Pinpoint the cell where the given text exists, returning its [x, y] midpoint coordinate. 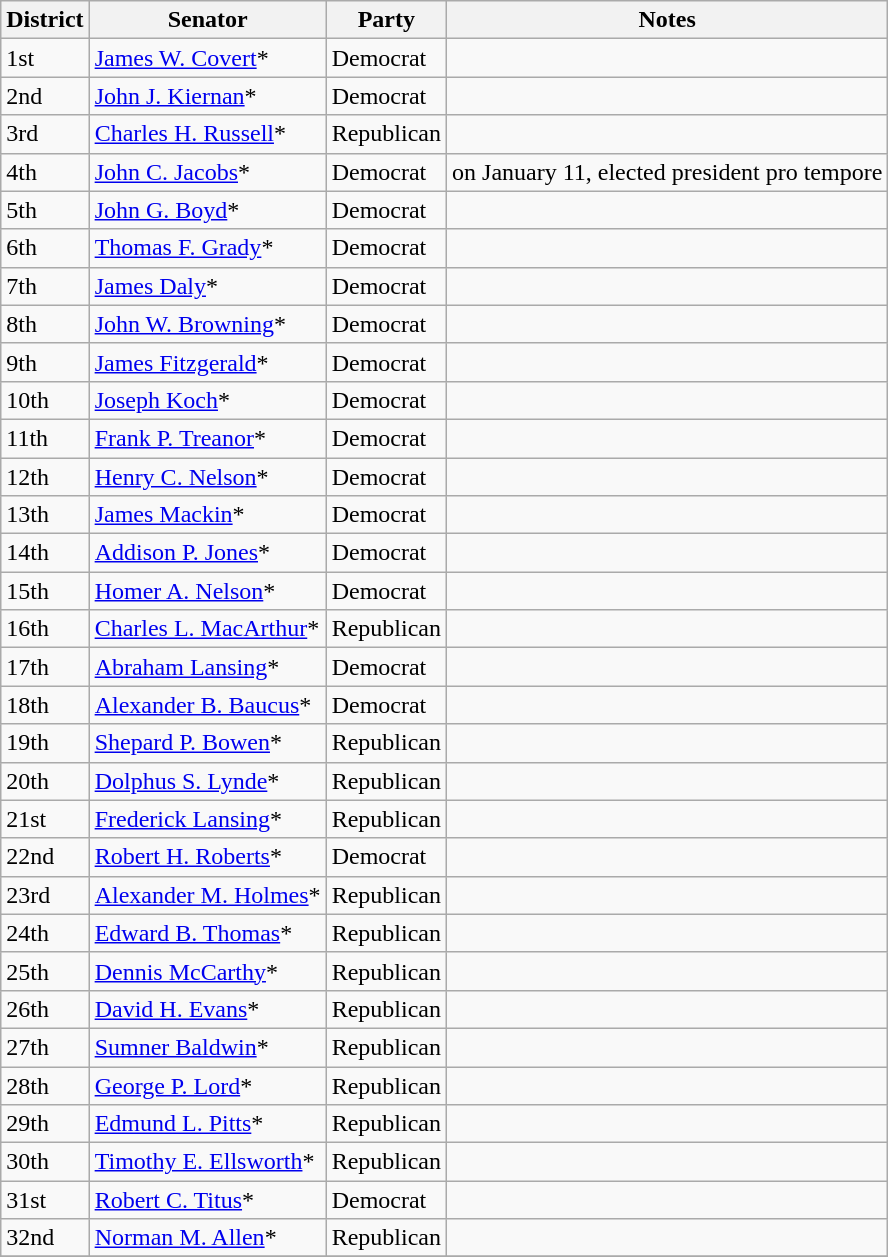
8th [45, 324]
23rd [45, 895]
10th [45, 400]
30th [45, 1162]
5th [45, 210]
18th [45, 705]
Alexander M. Holmes* [208, 895]
Addison P. Jones* [208, 553]
17th [45, 667]
Shepard P. Bowen* [208, 743]
Norman M. Allen* [208, 1238]
Homer A. Nelson* [208, 591]
Dennis McCarthy* [208, 971]
4th [45, 172]
32nd [45, 1238]
James Daly* [208, 286]
James Fitzgerald* [208, 362]
25th [45, 971]
21st [45, 819]
Alexander B. Baucus* [208, 705]
9th [45, 362]
District [45, 20]
31st [45, 1200]
Charles L. MacArthur* [208, 629]
Frank P. Treanor* [208, 438]
George P. Lord* [208, 1085]
Timothy E. Ellsworth* [208, 1162]
John G. Boyd* [208, 210]
1st [45, 58]
Notes [668, 20]
James W. Covert* [208, 58]
13th [45, 515]
Edmund L. Pitts* [208, 1124]
Sumner Baldwin* [208, 1047]
2nd [45, 96]
Abraham Lansing* [208, 667]
John W. Browning* [208, 324]
29th [45, 1124]
16th [45, 629]
20th [45, 781]
Party [386, 20]
6th [45, 248]
John C. Jacobs* [208, 172]
24th [45, 933]
David H. Evans* [208, 1009]
14th [45, 553]
Robert C. Titus* [208, 1200]
3rd [45, 134]
John J. Kiernan* [208, 96]
12th [45, 477]
Thomas F. Grady* [208, 248]
James Mackin* [208, 515]
11th [45, 438]
7th [45, 286]
15th [45, 591]
Dolphus S. Lynde* [208, 781]
Joseph Koch* [208, 400]
22nd [45, 857]
26th [45, 1009]
on January 11, elected president pro tempore [668, 172]
Robert H. Roberts* [208, 857]
Frederick Lansing* [208, 819]
Senator [208, 20]
Charles H. Russell* [208, 134]
27th [45, 1047]
Edward B. Thomas* [208, 933]
28th [45, 1085]
Henry C. Nelson* [208, 477]
19th [45, 743]
